Capture the cell that displays the provided text and extract its [x, y] central coordinate. 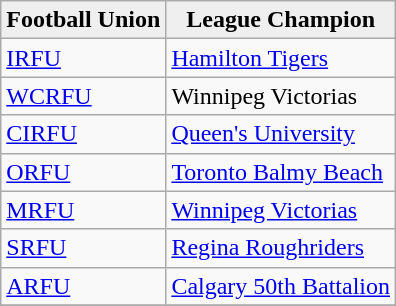
WCRFU [84, 96]
Toronto Balmy Beach [281, 172]
Queen's University [281, 134]
MRFU [84, 210]
IRFU [84, 58]
Calgary 50th Battalion [281, 286]
League Champion [281, 20]
Football Union [84, 20]
SRFU [84, 248]
CIRFU [84, 134]
Regina Roughriders [281, 248]
ARFU [84, 286]
ORFU [84, 172]
Hamilton Tigers [281, 58]
